Return (X, Y) of the center of cell containing provided text 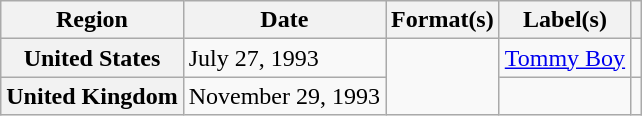
November 29, 1993 (284, 96)
Date (284, 20)
Label(s) (564, 20)
Tommy Boy (564, 58)
United States (92, 58)
July 27, 1993 (284, 58)
United Kingdom (92, 96)
Format(s) (443, 20)
Region (92, 20)
